Output the [x, y] coordinate of the center of the cell containing the given text.  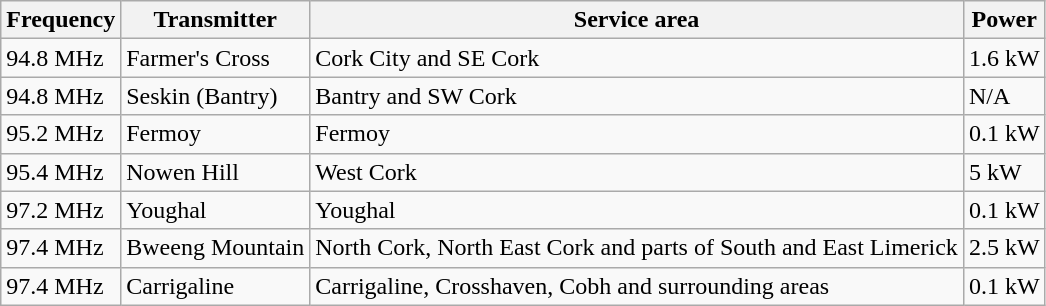
North Cork, North East Cork and parts of South and East Limerick [637, 248]
1.6 kW [1004, 58]
Cork City and SE Cork [637, 58]
Power [1004, 20]
N/A [1004, 96]
Transmitter [216, 20]
97.2 MHz [61, 210]
95.4 MHz [61, 172]
Bantry and SW Cork [637, 96]
West Cork [637, 172]
Frequency [61, 20]
Bweeng Mountain [216, 248]
Carrigaline, Crosshaven, Cobh and surrounding areas [637, 286]
5 kW [1004, 172]
Carrigaline [216, 286]
Farmer's Cross [216, 58]
2.5 kW [1004, 248]
Nowen Hill [216, 172]
Service area [637, 20]
95.2 MHz [61, 134]
Seskin (Bantry) [216, 96]
